Identify which cell holds the provided text, then report its (X, Y) central coordinate. 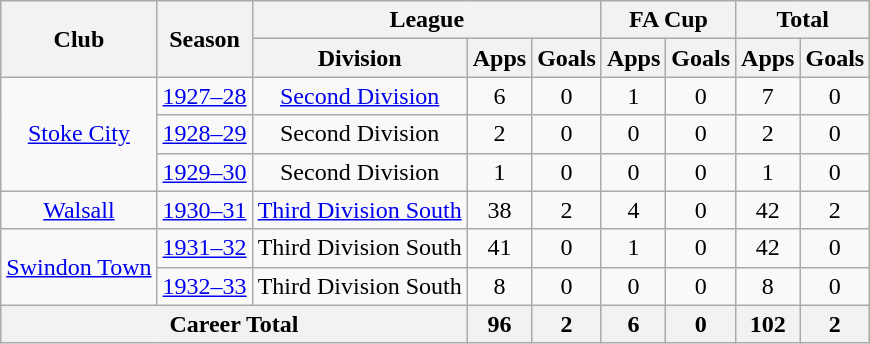
1929–30 (204, 172)
1928–29 (204, 134)
38 (499, 210)
Club (79, 39)
Swindon Town (79, 267)
7 (768, 96)
1927–28 (204, 96)
FA Cup (668, 20)
41 (499, 248)
League (426, 20)
Career Total (234, 324)
Walsall (79, 210)
1931–32 (204, 248)
102 (768, 324)
Season (204, 39)
Total (803, 20)
Division (360, 58)
1930–31 (204, 210)
1932–33 (204, 286)
4 (633, 210)
Stoke City (79, 134)
96 (499, 324)
